Return (x, y) of the center of cell containing provided text 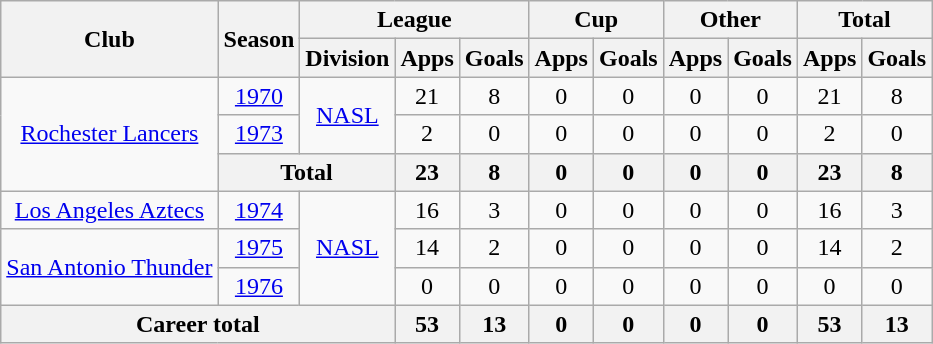
Career total (198, 324)
Season (259, 39)
Division (348, 58)
League (414, 20)
1973 (259, 134)
Cup (596, 20)
1970 (259, 96)
Other (730, 20)
Rochester Lancers (110, 134)
Los Angeles Aztecs (110, 210)
San Antonio Thunder (110, 267)
Club (110, 39)
1975 (259, 248)
1976 (259, 286)
1974 (259, 210)
